For the text-containing cell, return its midpoint in [X, Y] coordinate format. 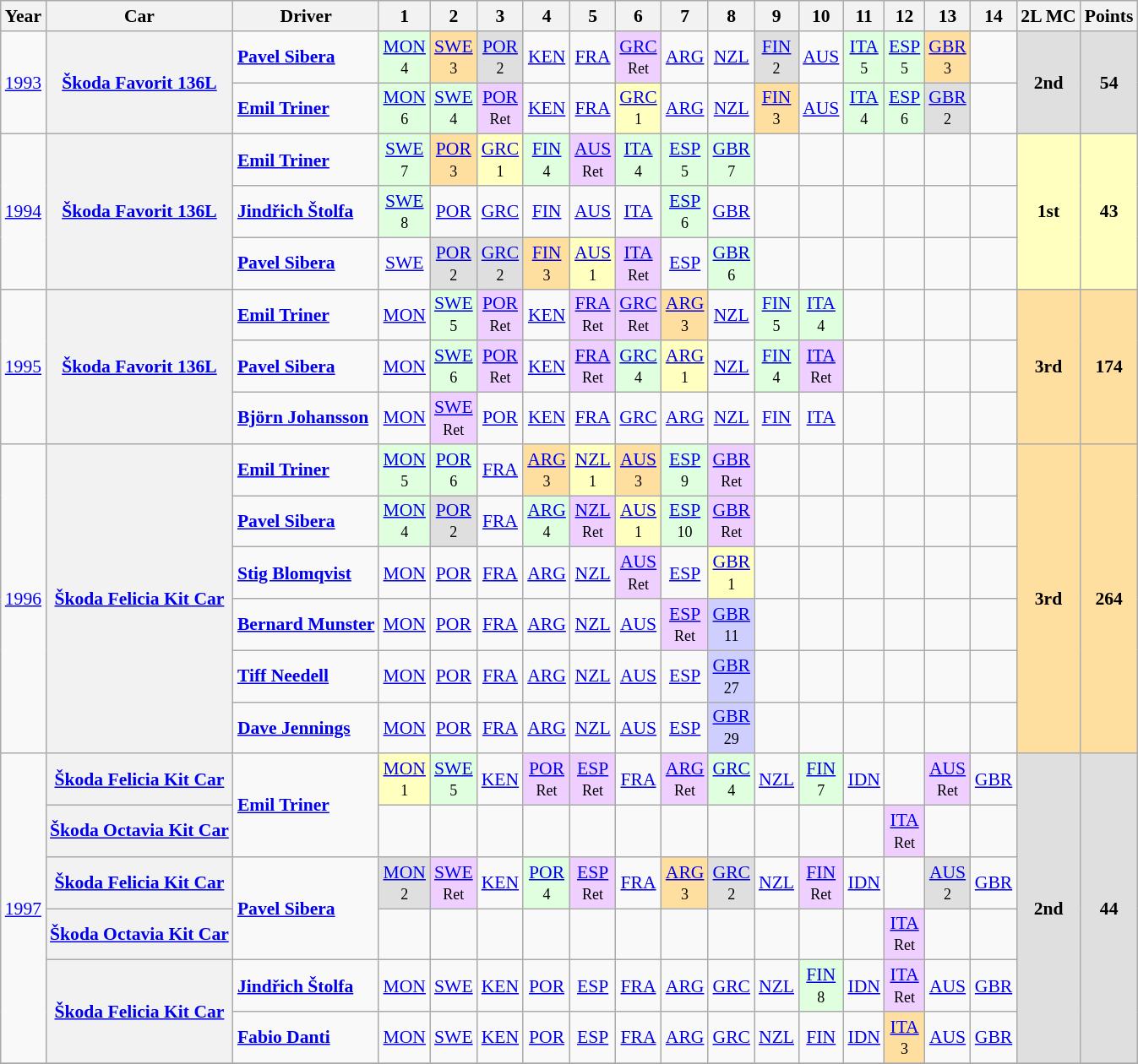
Driver [306, 16]
FIN5 [776, 314]
ARG1 [685, 366]
1997 [24, 909]
Year [24, 16]
1st [1048, 211]
POR4 [547, 883]
GBR7 [732, 160]
54 [1109, 83]
SWE7 [404, 160]
3 [500, 16]
10 [821, 16]
SWE4 [454, 108]
1994 [24, 211]
GBR1 [732, 573]
1995 [24, 366]
GBR27 [732, 676]
ARG4 [547, 522]
5 [593, 16]
ESP9 [685, 470]
Stig Blomqvist [306, 573]
Car [139, 16]
13 [948, 16]
MON6 [404, 108]
FIN8 [821, 986]
174 [1109, 366]
Tiff Needell [306, 676]
2 [454, 16]
1993 [24, 83]
Björn Johansson [306, 419]
1 [404, 16]
ITA5 [863, 57]
6 [639, 16]
MON2 [404, 883]
AUS3 [639, 470]
1996 [24, 600]
MON5 [404, 470]
12 [904, 16]
264 [1109, 600]
NZLRet [593, 522]
SWE3 [454, 57]
GBR3 [948, 57]
POR6 [454, 470]
POR3 [454, 160]
9 [776, 16]
GBR6 [732, 263]
44 [1109, 909]
GBR29 [732, 728]
Dave Jennings [306, 728]
FIN2 [776, 57]
ITA3 [904, 1037]
MON1 [404, 780]
8 [732, 16]
FINRet [821, 883]
ESP10 [685, 522]
2L MC [1048, 16]
ARGRet [685, 780]
SWE6 [454, 366]
Bernard Munster [306, 625]
GBR2 [948, 108]
4 [547, 16]
Fabio Danti [306, 1037]
7 [685, 16]
14 [994, 16]
43 [1109, 211]
NZL1 [593, 470]
11 [863, 16]
FIN7 [821, 780]
Points [1109, 16]
AUS2 [948, 883]
SWE8 [404, 211]
GBR11 [732, 625]
